Return the [X, Y] coordinate for the center point of the cell that contains the specified text.  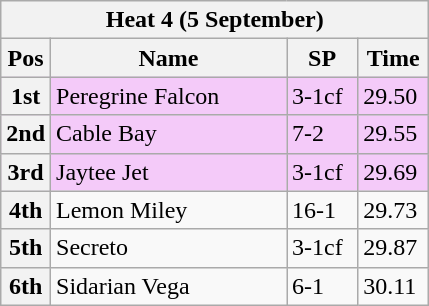
Time [394, 58]
1st [26, 96]
29.55 [394, 134]
Pos [26, 58]
6-1 [322, 286]
2nd [26, 134]
29.69 [394, 172]
29.87 [394, 248]
Cable Bay [169, 134]
30.11 [394, 286]
3rd [26, 172]
16-1 [322, 210]
7-2 [322, 134]
4th [26, 210]
29.73 [394, 210]
Peregrine Falcon [169, 96]
5th [26, 248]
6th [26, 286]
Secreto [169, 248]
Jaytee Jet [169, 172]
29.50 [394, 96]
Heat 4 (5 September) [215, 20]
Sidarian Vega [169, 286]
Name [169, 58]
SP [322, 58]
Lemon Miley [169, 210]
